Find where the given text appears and provide that cell's center as [X, Y] coordinate. 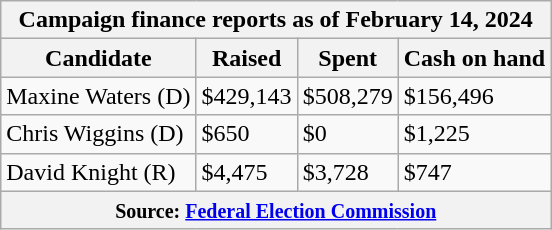
$4,475 [246, 172]
Campaign finance reports as of February 14, 2024 [276, 20]
$3,728 [348, 172]
Chris Wiggins (D) [98, 134]
$650 [246, 134]
Maxine Waters (D) [98, 96]
Cash on hand [474, 58]
$508,279 [348, 96]
Spent [348, 58]
$429,143 [246, 96]
$156,496 [474, 96]
$0 [348, 134]
Source: Federal Election Commission [276, 210]
$1,225 [474, 134]
Raised [246, 58]
$747 [474, 172]
Candidate [98, 58]
David Knight (R) [98, 172]
